Search for the cell housing the specified text and yield its [X, Y] center coordinate. 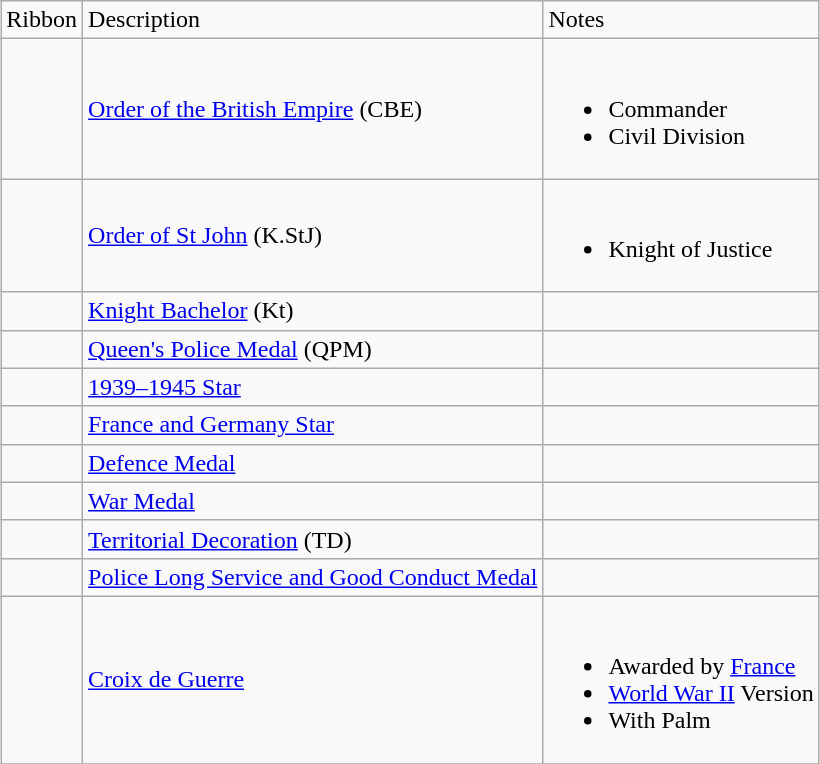
Defence Medal [313, 463]
Order of the British Empire (CBE) [313, 109]
Order of St John (K.StJ) [313, 236]
Knight of Justice [681, 236]
Croix de Guerre [313, 680]
1939–1945 Star [313, 387]
Knight Bachelor (Kt) [313, 311]
Notes [681, 20]
France and Germany Star [313, 425]
Queen's Police Medal (QPM) [313, 349]
Awarded by FranceWorld War II VersionWith Palm [681, 680]
Territorial Decoration (TD) [313, 539]
CommanderCivil Division [681, 109]
Ribbon [42, 20]
Description [313, 20]
Police Long Service and Good Conduct Medal [313, 577]
War Medal [313, 501]
